For the text-containing cell, return its midpoint in (x, y) coordinate format. 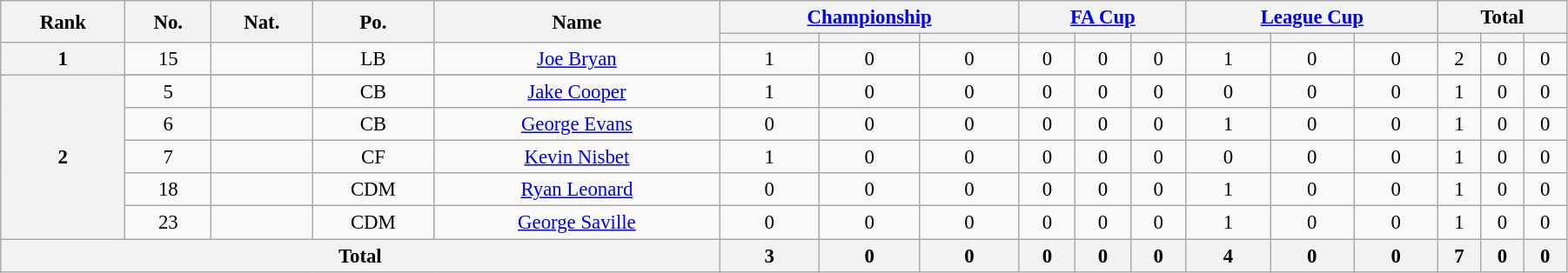
Jake Cooper (577, 92)
FA Cup (1102, 17)
LB (373, 59)
George Saville (577, 223)
6 (169, 124)
League Cup (1312, 17)
15 (169, 59)
23 (169, 223)
3 (769, 256)
Championship (870, 17)
4 (1228, 256)
Nat. (262, 22)
George Evans (577, 124)
Kevin Nisbet (577, 157)
No. (169, 22)
CF (373, 157)
5 (169, 92)
Po. (373, 22)
Ryan Leonard (577, 190)
Joe Bryan (577, 59)
Rank (63, 22)
18 (169, 190)
Name (577, 22)
